Identify which cell holds the provided text, then report its [x, y] central coordinate. 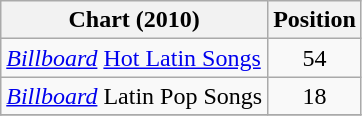
Chart (2010) [134, 20]
Position [315, 20]
Billboard Latin Pop Songs [134, 96]
18 [315, 96]
54 [315, 58]
Billboard Hot Latin Songs [134, 58]
